Pinpoint the cell where the given text exists, returning its [x, y] midpoint coordinate. 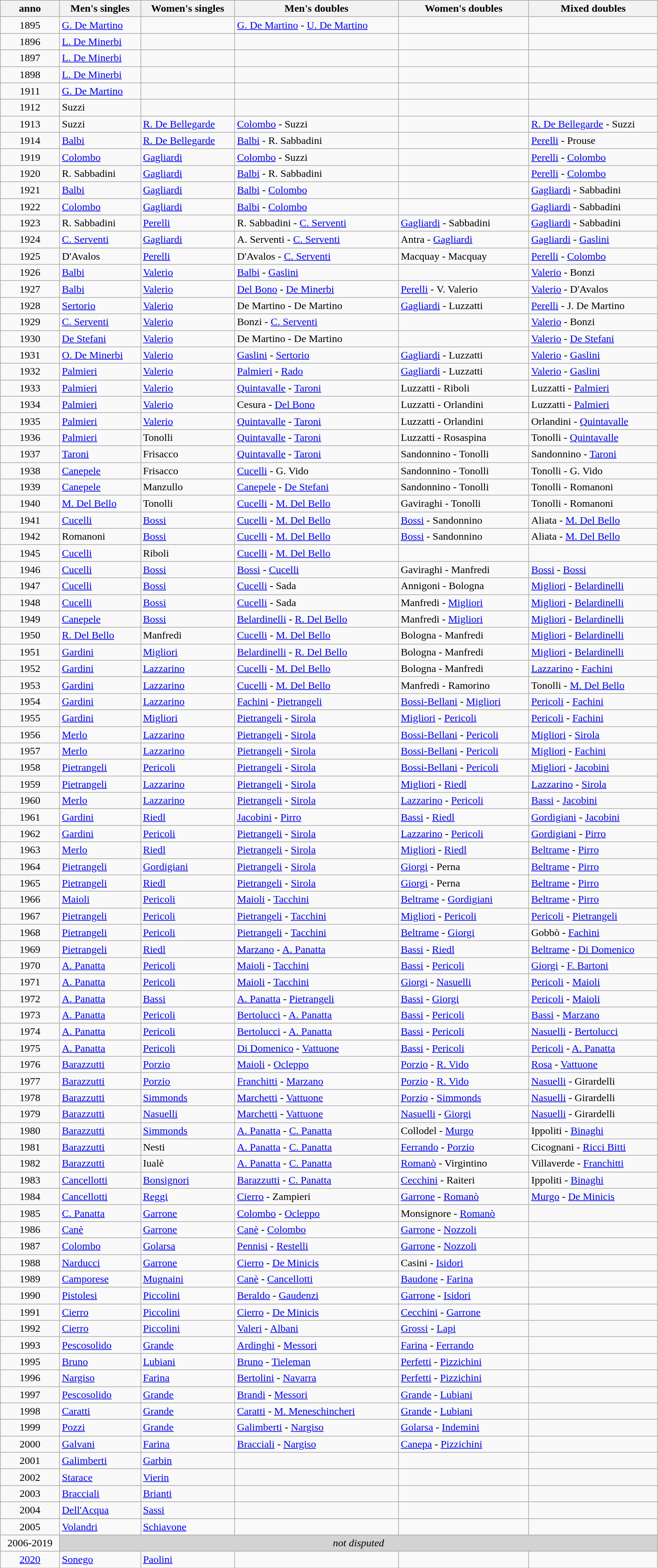
Golarsa - Indemini [463, 1428]
Luzzatti - Rosaspina [463, 437]
Dell'Acqua [100, 1510]
Iualè [187, 1164]
Gordigiani [187, 867]
1952 [30, 668]
Mugnaini [187, 1279]
Manfredi - Ramorino [463, 685]
Sassi [187, 1510]
R. De Bellegarde - Suzzi [593, 124]
1942 [30, 537]
1955 [30, 718]
1977 [30, 1081]
1935 [30, 421]
1958 [30, 768]
Farina - Ferrando [463, 1345]
Ardinghi - Messori [317, 1345]
1964 [30, 867]
2001 [30, 1460]
Beltrame - Giorgi [463, 932]
1990 [30, 1296]
Garrone - Romanò [463, 1196]
Nasuelli - Giorgi [463, 1114]
1986 [30, 1229]
Cicognani - Ricci Bitti [593, 1147]
2006-2019 [30, 1543]
Manfredi [187, 636]
Valeri - Albani [317, 1329]
Valerio - De Stefani [593, 339]
1987 [30, 1246]
1946 [30, 570]
1953 [30, 685]
1926 [30, 273]
Golarsa [187, 1246]
Gaslini - Sertorio [317, 355]
Reggi [187, 1196]
1993 [30, 1345]
Bassi [187, 998]
Maioli - Ocleppo [317, 1065]
Paolini [187, 1560]
Canè [100, 1229]
Baudone - Farina [463, 1279]
Bossi - Cucelli [317, 570]
Migliori - Fachini [593, 751]
Men's singles [100, 9]
1979 [30, 1114]
R. Del Bello [100, 636]
Ferrando - Porzio [463, 1147]
Garbin [187, 1460]
1973 [30, 1015]
1992 [30, 1329]
1924 [30, 240]
2002 [30, 1477]
Fachini - Pietrangeli [317, 701]
Bassi - Jacobini [593, 801]
1996 [30, 1378]
1970 [30, 965]
1968 [30, 932]
1925 [30, 256]
Pozzi [100, 1428]
Tonolli - Quintavalle [593, 437]
1923 [30, 223]
1948 [30, 603]
1988 [30, 1263]
Sonego [100, 1560]
1919 [30, 157]
1934 [30, 404]
1938 [30, 470]
Bracciali [100, 1493]
Giorgi - F. Bartoni [593, 965]
Cecchini - Garrone [463, 1312]
Di Domenico - Vattuone [317, 1048]
1933 [30, 388]
Schiavone [187, 1526]
Bonsignori [187, 1180]
1981 [30, 1147]
1937 [30, 454]
Brianti [187, 1493]
Bossi - Bossi [593, 570]
Pericoli - Pietrangeli [593, 916]
1962 [30, 834]
1956 [30, 735]
1897 [30, 58]
1949 [30, 619]
Balbi - Gaslini [317, 273]
A. Panatta - Pietrangeli [317, 998]
R. Sabbadini - C. Serventi [317, 223]
Pennisi - Restelli [317, 1246]
De Stefani [100, 339]
Romanoni [100, 537]
Men's doubles [317, 9]
Narducci [100, 1263]
Macquay - Macquay [463, 256]
Lazzarino - Fachini [593, 668]
1983 [30, 1180]
1999 [30, 1428]
Gordigiani - Jacobini [593, 817]
Perelli - J. De Martino [593, 306]
Bruno - Tieleman [317, 1362]
1950 [30, 636]
Caratti [100, 1411]
Jacobini - Pirro [317, 817]
Women's singles [187, 9]
Casini - Isidori [463, 1263]
Cierro - Zampieri [317, 1196]
1972 [30, 998]
Luzzatti - Riboli [463, 388]
Antra - Gagliardi [463, 240]
1941 [30, 520]
1957 [30, 751]
1965 [30, 883]
Bruno [100, 1362]
1959 [30, 784]
1940 [30, 504]
Colombo - Ocleppo [317, 1213]
1913 [30, 124]
Galvani [100, 1444]
Gaviraghi - Tonolli [463, 504]
Palmieri - Rado [317, 372]
not disputed [358, 1543]
Garrone - Isidori [463, 1296]
Canepa - Pizzichini [463, 1444]
Gordigiani - Pirro [593, 834]
1911 [30, 91]
Grossi - Lapi [463, 1329]
1920 [30, 173]
Monsignore - Romanò [463, 1213]
Perelli - V. Valerio [463, 289]
Volandri [100, 1526]
Giorgi - Nasuelli [463, 982]
Collodel - Murgo [463, 1131]
1945 [30, 553]
Gobbò - Fachini [593, 932]
1927 [30, 289]
2020 [30, 1560]
Beltrame - Di Domenico [593, 949]
1989 [30, 1279]
1932 [30, 372]
Maioli [100, 900]
Del Bono - De Minerbi [317, 289]
1995 [30, 1362]
Tonolli - M. Del Bello [593, 685]
1971 [30, 982]
Taroni [100, 454]
Tonolli - G. Vido [593, 470]
2003 [30, 1493]
A. Serventi - C. Serventi [317, 240]
Manzullo [187, 487]
Bassi - Giorgi [463, 998]
O. De Minerbi [100, 355]
Perelli - Prouse [593, 140]
Annigoni - Bologna [463, 586]
Pistolesi [100, 1296]
Gaviraghi - Manfredi [463, 570]
1928 [30, 306]
Cesura - Del Bono [317, 404]
1929 [30, 322]
1939 [30, 487]
1984 [30, 1196]
M. Del Bello [100, 504]
1960 [30, 801]
Lazzarino - Sirola [593, 784]
Bassi - Marzano [593, 1015]
Romanò - Virgintino [463, 1164]
1951 [30, 652]
Bonzi - C. Serventi [317, 322]
Canepele - De Stefani [317, 487]
Franchitti - Marzano [317, 1081]
1936 [30, 437]
Valerio - D'Avalos [593, 289]
2000 [30, 1444]
Camporese [100, 1279]
Caratti - M. Meneschincheri [317, 1411]
Rosa - Vattuone [593, 1065]
Sertorio [100, 306]
Nasuelli - Bertolucci [593, 1032]
Cucelli - G. Vido [317, 470]
1961 [30, 817]
Galimberti [100, 1460]
Orlandini - Quintavalle [593, 421]
Women's doubles [463, 9]
Bossi-Bellani - Migliori [463, 701]
Nesti [187, 1147]
1966 [30, 900]
Vierin [187, 1477]
anno [30, 9]
Beraldo - Gaudenzi [317, 1296]
Murgo - De Minicis [593, 1196]
Porzio - Simmonds [463, 1098]
Cecchini - Raiteri [463, 1180]
Bracciali - Nargiso [317, 1444]
1921 [30, 190]
Canè - Cancellotti [317, 1279]
2004 [30, 1510]
1967 [30, 916]
Migliori - Sirola [593, 735]
1974 [30, 1032]
1997 [30, 1395]
Riboli [187, 553]
1985 [30, 1213]
1954 [30, 701]
D'Avalos - C. Serventi [317, 256]
1982 [30, 1164]
1931 [30, 355]
1896 [30, 42]
Nasuelli [187, 1114]
Mixed doubles [593, 9]
1947 [30, 586]
C. Panatta [100, 1213]
1895 [30, 25]
1969 [30, 949]
Migliori - Jacobini [593, 768]
1898 [30, 75]
1991 [30, 1312]
1980 [30, 1131]
Gagliardi - Gaslini [593, 240]
G. De Martino - U. De Martino [317, 25]
1975 [30, 1048]
Starace [100, 1477]
Barazzutti - C. Panatta [317, 1180]
D'Avalos [100, 256]
2005 [30, 1526]
1914 [30, 140]
1998 [30, 1411]
Sandonnino - Taroni [593, 454]
1976 [30, 1065]
Pericoli - A. Panatta [593, 1048]
Nargiso [100, 1378]
Bertolini - Navarra [317, 1378]
Brandi - Messori [317, 1395]
1963 [30, 850]
1922 [30, 207]
1912 [30, 108]
1930 [30, 339]
Marzano - A. Panatta [317, 949]
Lubiani [187, 1362]
Beltrame - Gordigiani [463, 900]
Villaverde - Franchitti [593, 1164]
Canè - Colombo [317, 1229]
Galimberti - Nargiso [317, 1428]
1978 [30, 1098]
